Extract the [x, y] coordinate from the center of the cell holding the provided text.  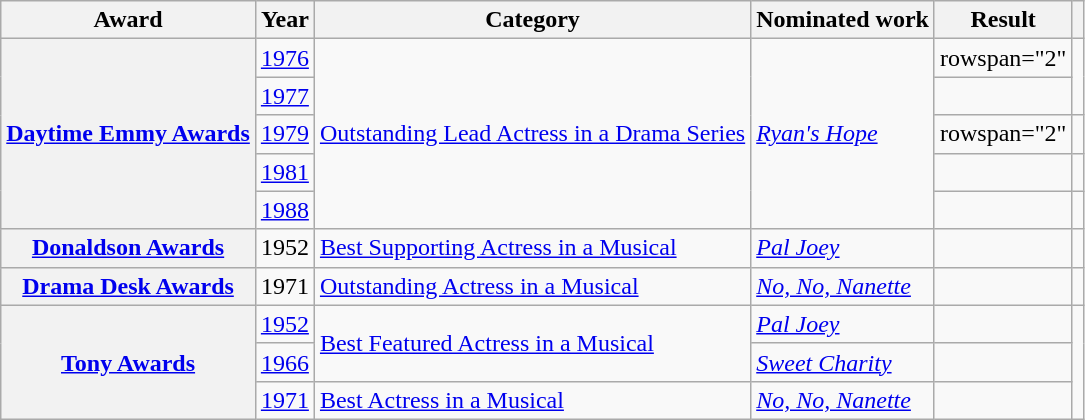
Best Supporting Actress in a Musical [532, 248]
Daytime Emmy Awards [128, 134]
Nominated work [843, 20]
Sweet Charity [843, 362]
1976 [284, 58]
Best Actress in a Musical [532, 400]
Drama Desk Awards [128, 286]
Outstanding Lead Actress in a Drama Series [532, 134]
1988 [284, 210]
Donaldson Awards [128, 248]
Tony Awards [128, 362]
1979 [284, 134]
Year [284, 20]
Award [128, 20]
1966 [284, 362]
1981 [284, 172]
Category [532, 20]
Result [1003, 20]
Ryan's Hope [843, 134]
Best Featured Actress in a Musical [532, 343]
Outstanding Actress in a Musical [532, 286]
1977 [284, 96]
